Scan for the cell matching the given text and deliver its (X, Y) coordinate at center. 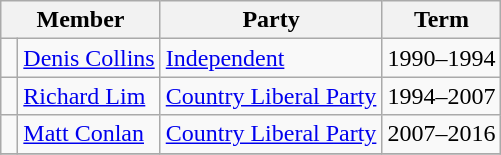
2007–2016 (442, 134)
Richard Lim (89, 96)
1994–2007 (442, 96)
Party (271, 20)
Member (80, 20)
Independent (271, 58)
Denis Collins (89, 58)
Matt Conlan (89, 134)
Term (442, 20)
1990–1994 (442, 58)
